Capture the cell that displays the provided text and extract its (X, Y) central coordinate. 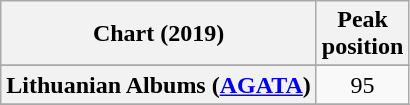
Lithuanian Albums (AGATA) (159, 85)
95 (362, 85)
Peakposition (362, 34)
Chart (2019) (159, 34)
